Extract the (X, Y) coordinate from the center of the cell holding the provided text.  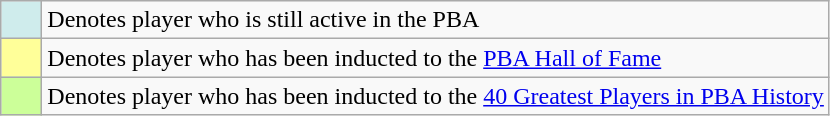
Denotes player who has been inducted to the 40 Greatest Players in PBA History (436, 96)
Denotes player who has been inducted to the PBA Hall of Fame (436, 58)
Denotes player who is still active in the PBA (436, 20)
